Scan for the cell matching the given text and deliver its (x, y) coordinate at center. 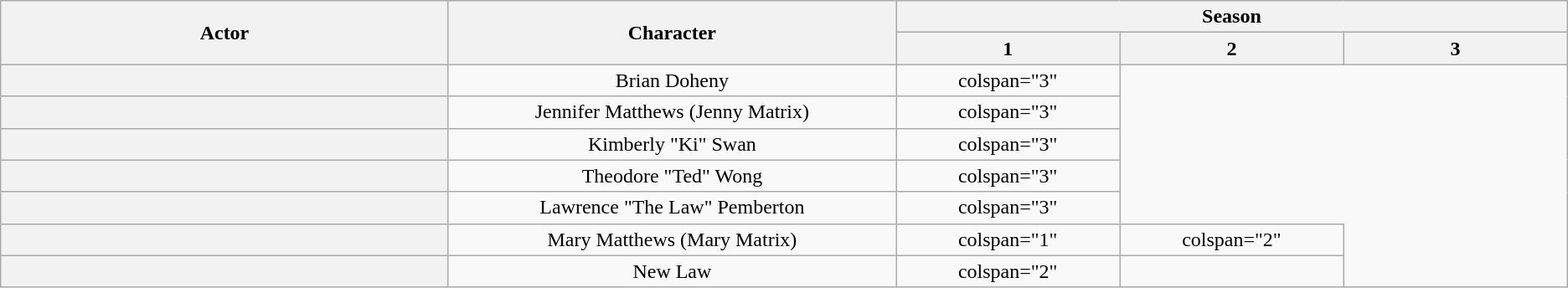
Mary Matthews (Mary Matrix) (672, 239)
Jennifer Matthews (Jenny Matrix) (672, 112)
Actor (224, 33)
colspan="1" (1008, 239)
Character (672, 33)
3 (1456, 49)
Brian Doheny (672, 80)
Season (1232, 17)
Kimberly "Ki" Swan (672, 144)
New Law (672, 271)
Lawrence "The Law" Pemberton (672, 208)
Theodore "Ted" Wong (672, 176)
2 (1231, 49)
1 (1008, 49)
